Identify which cell holds the provided text, then report its [x, y] central coordinate. 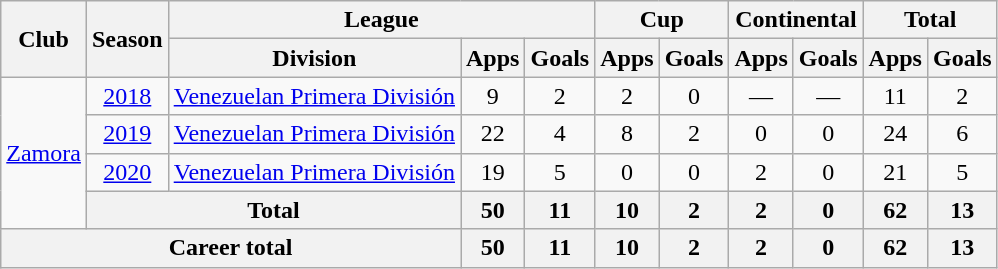
6 [962, 134]
Zamora [44, 153]
24 [895, 134]
2018 [127, 96]
8 [627, 134]
21 [895, 172]
2020 [127, 172]
22 [492, 134]
19 [492, 172]
Career total [231, 248]
Club [44, 39]
Cup [662, 20]
Division [314, 58]
4 [560, 134]
Season [127, 39]
League [381, 20]
Continental [796, 20]
2019 [127, 134]
9 [492, 96]
